Provide the [X, Y] coordinate of the cell's center where the given text is located.  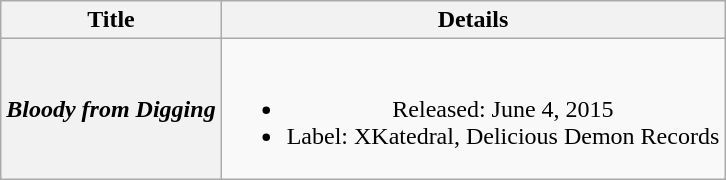
Title [111, 20]
Released: June 4, 2015Label: XKatedral, Delicious Demon Records [473, 109]
Details [473, 20]
Bloody from Digging [111, 109]
